For the text-containing cell, return its midpoint in (X, Y) coordinate format. 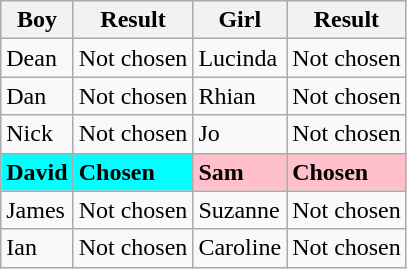
Dean (37, 58)
Rhian (240, 96)
James (37, 210)
Dan (37, 96)
Suzanne (240, 210)
Ian (37, 248)
Jo (240, 134)
Caroline (240, 248)
Lucinda (240, 58)
Sam (240, 172)
Nick (37, 134)
Girl (240, 20)
David (37, 172)
Boy (37, 20)
